Output the [x, y] coordinate of the center of the cell containing the given text.  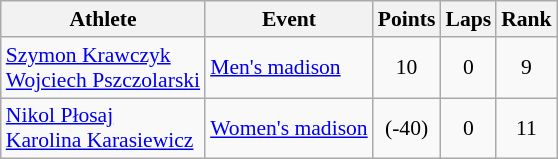
Szymon KrawczykWojciech Pszczolarski [103, 68]
Women's madison [289, 128]
Rank [526, 19]
(-40) [407, 128]
Men's madison [289, 68]
Points [407, 19]
Laps [468, 19]
Athlete [103, 19]
Nikol PłosajKarolina Karasiewicz [103, 128]
9 [526, 68]
11 [526, 128]
10 [407, 68]
Event [289, 19]
